Detect which cell encompasses the target text, then output its (x, y) center coordinate. 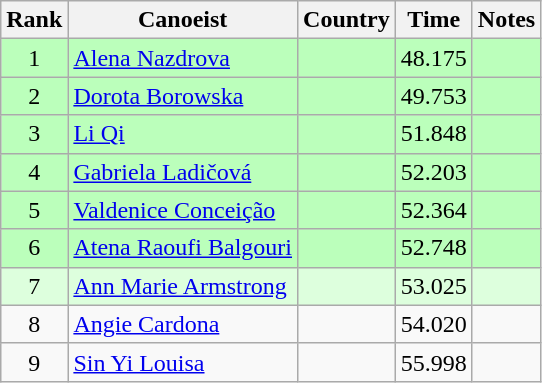
Sin Yi Louisa (183, 362)
3 (34, 134)
9 (34, 362)
6 (34, 248)
7 (34, 286)
52.203 (434, 172)
Canoeist (183, 20)
53.025 (434, 286)
55.998 (434, 362)
Atena Raoufi Balgouri (183, 248)
52.364 (434, 210)
8 (34, 324)
4 (34, 172)
5 (34, 210)
Time (434, 20)
54.020 (434, 324)
Dorota Borowska (183, 96)
Alena Nazdrova (183, 58)
Ann Marie Armstrong (183, 286)
Li Qi (183, 134)
2 (34, 96)
51.848 (434, 134)
Angie Cardona (183, 324)
49.753 (434, 96)
1 (34, 58)
Rank (34, 20)
52.748 (434, 248)
Notes (506, 20)
Country (347, 20)
Valdenice Conceição (183, 210)
48.175 (434, 58)
Gabriela Ladičová (183, 172)
